Find where the given text appears and provide that cell's center as (X, Y) coordinate. 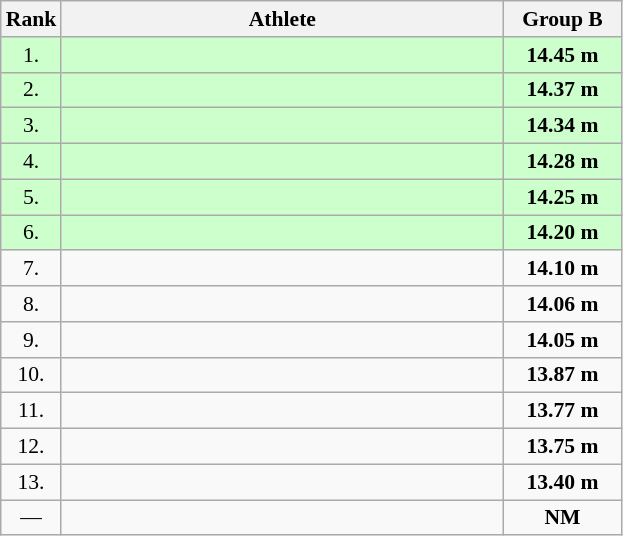
— (32, 518)
10. (32, 375)
4. (32, 162)
7. (32, 269)
6. (32, 233)
5. (32, 197)
14.28 m (562, 162)
13.75 m (562, 447)
2. (32, 90)
13.77 m (562, 411)
14.45 m (562, 55)
14.20 m (562, 233)
9. (32, 340)
3. (32, 126)
13.87 m (562, 375)
1. (32, 55)
14.25 m (562, 197)
NM (562, 518)
14.37 m (562, 90)
14.10 m (562, 269)
8. (32, 304)
14.06 m (562, 304)
13.40 m (562, 482)
Group B (562, 19)
14.05 m (562, 340)
Rank (32, 19)
11. (32, 411)
Athlete (282, 19)
12. (32, 447)
14.34 m (562, 126)
13. (32, 482)
